Identify which cell holds the provided text, then report its [x, y] central coordinate. 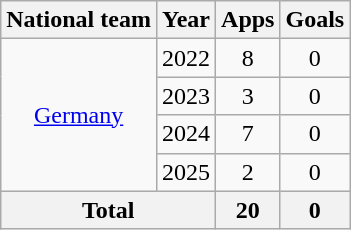
3 [248, 96]
2 [248, 172]
8 [248, 58]
Apps [248, 20]
7 [248, 134]
National team [79, 20]
Total [108, 210]
20 [248, 210]
Year [186, 20]
2024 [186, 134]
2023 [186, 96]
2025 [186, 172]
2022 [186, 58]
Germany [79, 115]
Goals [315, 20]
